Locate the cell with the specified text and output its [x, y] center coordinate. 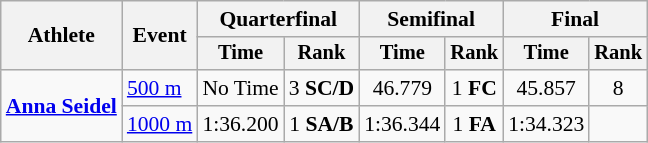
46.779 [402, 88]
Event [160, 36]
Quarterfinal [278, 19]
1 FC [474, 88]
1:34.323 [546, 124]
3 SC/D [322, 88]
1:36.200 [240, 124]
Athlete [62, 36]
Final [575, 19]
No Time [240, 88]
Semifinal [431, 19]
8 [618, 88]
1 FA [474, 124]
Anna Seidel [62, 106]
1000 m [160, 124]
1:36.344 [402, 124]
1 SA/B [322, 124]
500 m [160, 88]
45.857 [546, 88]
